Return (x, y) of the center of cell containing provided text 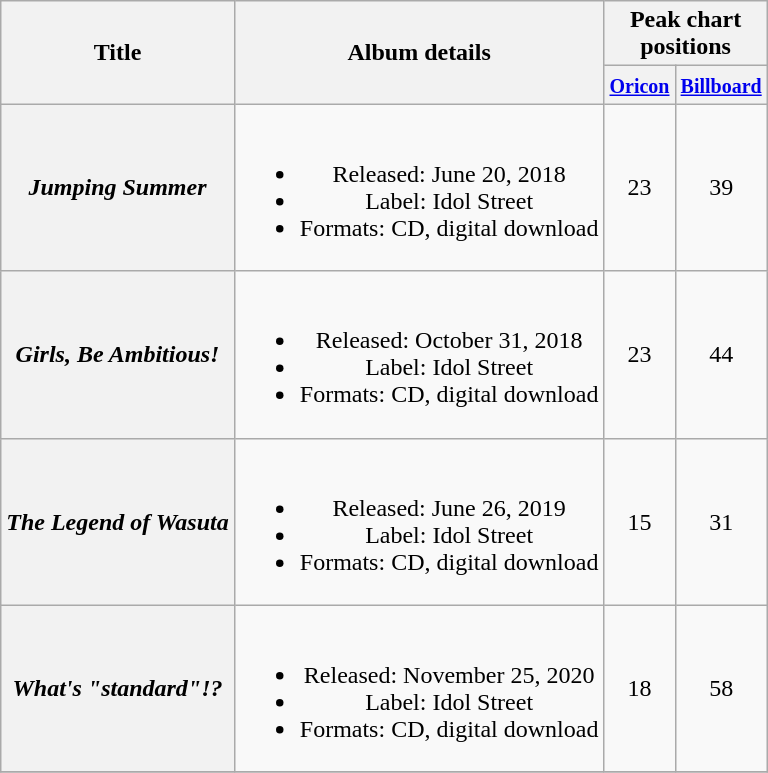
15 (640, 522)
31 (721, 522)
Released: October 31, 2018Label: Idol StreetFormats: CD, digital download (419, 354)
Girls, Be Ambitious! (118, 354)
18 (640, 688)
58 (721, 688)
Released: June 20, 2018Label: Idol StreetFormats: CD, digital download (419, 188)
Released: June 26, 2019Label: Idol StreetFormats: CD, digital download (419, 522)
Billboard (721, 85)
The Legend of Wasuta (118, 522)
44 (721, 354)
Album details (419, 52)
Released: November 25, 2020Label: Idol StreetFormats: CD, digital download (419, 688)
What's "standard"!? (118, 688)
Oricon (640, 85)
Jumping Summer (118, 188)
Peak chart positions (686, 34)
Title (118, 52)
39 (721, 188)
